Find where the given text appears and provide that cell's center as (X, Y) coordinate. 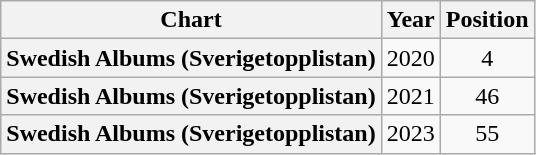
Chart (191, 20)
Position (487, 20)
Year (410, 20)
2021 (410, 96)
2023 (410, 134)
4 (487, 58)
55 (487, 134)
46 (487, 96)
2020 (410, 58)
